Return the [X, Y] coordinate for the center point of the cell that contains the specified text.  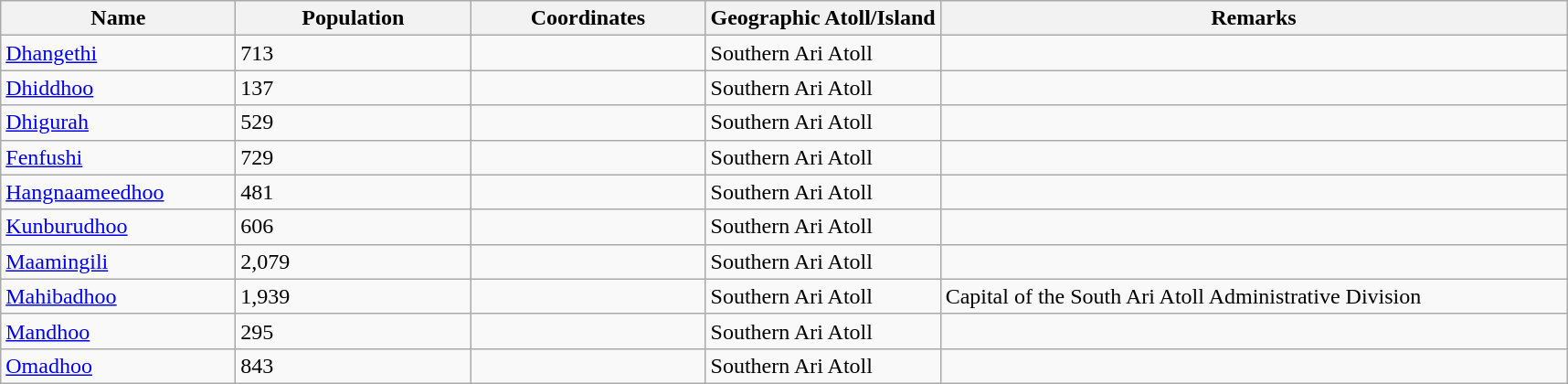
729 [353, 157]
2,079 [353, 261]
Fenfushi [119, 157]
1,939 [353, 296]
Capital of the South Ari Atoll Administrative Division [1254, 296]
Name [119, 18]
Remarks [1254, 18]
Kunburudhoo [119, 227]
Dhigurah [119, 123]
Population [353, 18]
481 [353, 192]
Coordinates [588, 18]
843 [353, 366]
Geographic Atoll/Island [822, 18]
Dhiddhoo [119, 88]
606 [353, 227]
Mandhoo [119, 331]
295 [353, 331]
Dhangethi [119, 53]
Hangnaameedhoo [119, 192]
137 [353, 88]
Maamingili [119, 261]
Mahibadhoo [119, 296]
Omadhoo [119, 366]
713 [353, 53]
529 [353, 123]
